Locate the cell with the specified text and output its (X, Y) center coordinate. 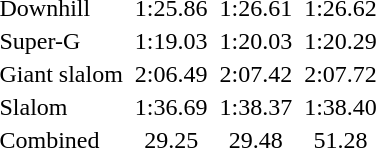
2:06.49 (171, 74)
1:20.03 (256, 41)
1:38.37 (256, 107)
1:36.69 (171, 107)
2:07.42 (256, 74)
1:19.03 (171, 41)
